Detect which cell encompasses the target text, then output its [X, Y] center coordinate. 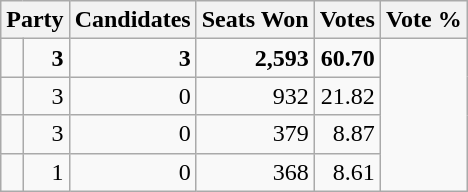
8.87 [347, 134]
1 [46, 172]
Seats Won [255, 20]
379 [255, 134]
60.70 [347, 58]
Party [35, 20]
Candidates [132, 20]
Votes [347, 20]
932 [255, 96]
2,593 [255, 58]
8.61 [347, 172]
Vote % [424, 20]
368 [255, 172]
21.82 [347, 96]
